Extract the [x, y] coordinate from the center of the cell holding the provided text.  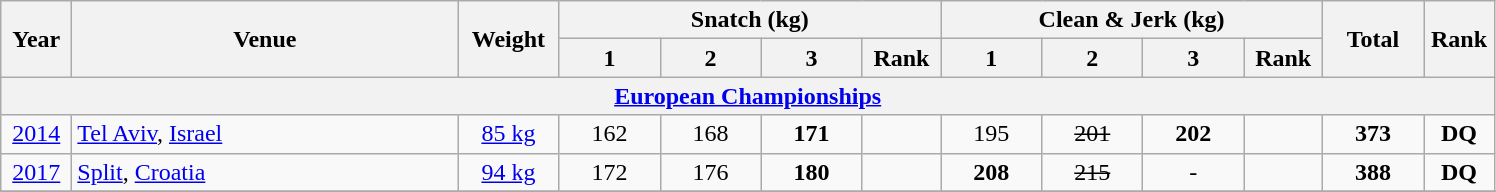
Split, Croatia [265, 172]
215 [1092, 172]
2017 [36, 172]
201 [1092, 134]
168 [710, 134]
Weight [508, 39]
195 [992, 134]
373 [1372, 134]
Tel Aviv, Israel [265, 134]
Clean & Jerk (kg) [1132, 20]
94 kg [508, 172]
172 [610, 172]
- [1194, 172]
162 [610, 134]
85 kg [508, 134]
176 [710, 172]
2014 [36, 134]
180 [812, 172]
Year [36, 39]
Snatch (kg) [750, 20]
Venue [265, 39]
Total [1372, 39]
208 [992, 172]
171 [812, 134]
388 [1372, 172]
European Championships [748, 96]
202 [1194, 134]
